Capture the cell that displays the provided text and extract its [X, Y] central coordinate. 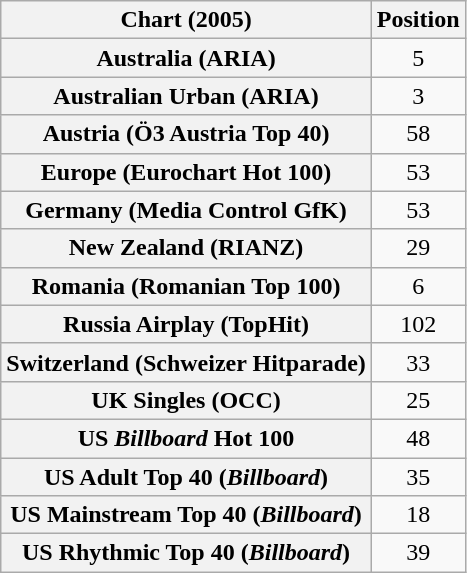
US Billboard Hot 100 [186, 438]
Europe (Eurochart Hot 100) [186, 172]
Austria (Ö3 Austria Top 40) [186, 134]
5 [418, 58]
102 [418, 324]
Switzerland (Schweizer Hitparade) [186, 362]
33 [418, 362]
UK Singles (OCC) [186, 400]
Romania (Romanian Top 100) [186, 286]
New Zealand (RIANZ) [186, 248]
39 [418, 553]
US Rhythmic Top 40 (Billboard) [186, 553]
6 [418, 286]
48 [418, 438]
US Adult Top 40 (Billboard) [186, 477]
Chart (2005) [186, 20]
25 [418, 400]
3 [418, 96]
18 [418, 515]
Australia (ARIA) [186, 58]
58 [418, 134]
Germany (Media Control GfK) [186, 210]
Position [418, 20]
35 [418, 477]
Russia Airplay (TopHit) [186, 324]
US Mainstream Top 40 (Billboard) [186, 515]
29 [418, 248]
Australian Urban (ARIA) [186, 96]
